Output the (x, y) coordinate of the center of the cell containing the given text.  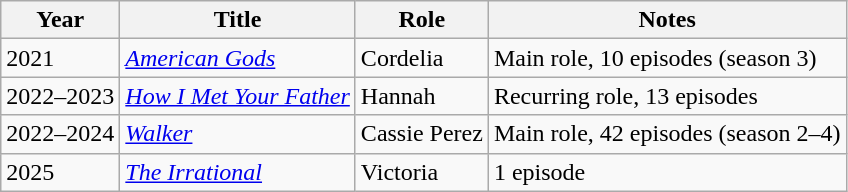
Main role, 42 episodes (season 2–4) (667, 134)
Recurring role, 13 episodes (667, 96)
2021 (60, 58)
2022–2024 (60, 134)
Title (238, 20)
Cassie Perez (422, 134)
American Gods (238, 58)
Main role, 10 episodes (season 3) (667, 58)
Role (422, 20)
Walker (238, 134)
Year (60, 20)
How I Met Your Father (238, 96)
Cordelia (422, 58)
2025 (60, 172)
Victoria (422, 172)
Notes (667, 20)
1 episode (667, 172)
Hannah (422, 96)
The Irrational (238, 172)
2022–2023 (60, 96)
